Identify which cell holds the provided text, then report its (X, Y) central coordinate. 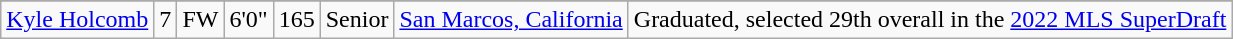
Senior (357, 20)
165 (296, 20)
7 (166, 20)
San Marcos, California (511, 20)
Kyle Holcomb (78, 20)
6'0" (248, 20)
FW (200, 20)
Graduated, selected 29th overall in the 2022 MLS SuperDraft (930, 20)
